Determine the [x, y] coordinate at the center of the cell enclosing the given text.  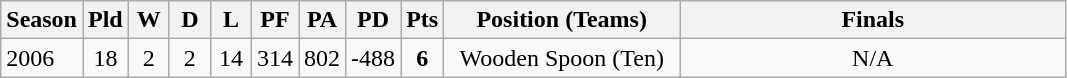
N/A [873, 58]
14 [230, 58]
314 [274, 58]
Wooden Spoon (Ten) [562, 58]
6 [422, 58]
Finals [873, 20]
PA [322, 20]
Pts [422, 20]
PD [374, 20]
Season [42, 20]
802 [322, 58]
D [190, 20]
-488 [374, 58]
L [230, 20]
2006 [42, 58]
PF [274, 20]
Position (Teams) [562, 20]
18 [105, 58]
Pld [105, 20]
W [148, 20]
